Output the (X, Y) coordinate of the center of the cell containing the given text.  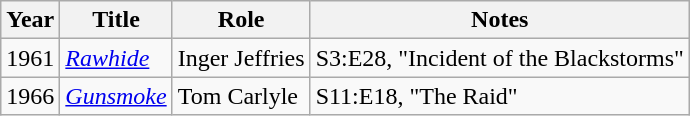
Role (241, 20)
S11:E18, "The Raid" (500, 96)
Rawhide (116, 58)
Tom Carlyle (241, 96)
Gunsmoke (116, 96)
1961 (30, 58)
1966 (30, 96)
Inger Jeffries (241, 58)
S3:E28, "Incident of the Blackstorms" (500, 58)
Notes (500, 20)
Title (116, 20)
Year (30, 20)
